For the text-containing cell, return its midpoint in (x, y) coordinate format. 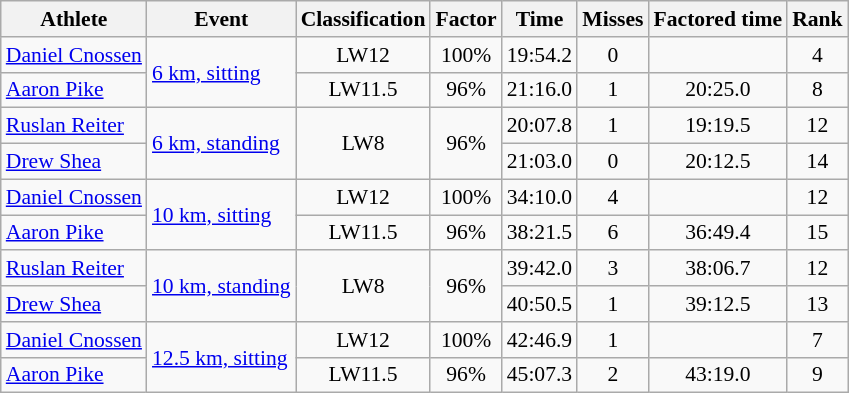
6 km, sitting (222, 72)
6 (612, 233)
2 (612, 375)
8 (818, 90)
39:42.0 (540, 269)
21:03.0 (540, 162)
14 (818, 162)
Time (540, 19)
45:07.3 (540, 375)
40:50.5 (540, 304)
39:12.5 (718, 304)
38:06.7 (718, 269)
21:16.0 (540, 90)
43:19.0 (718, 375)
Misses (612, 19)
20:07.8 (540, 126)
36:49.4 (718, 233)
7 (818, 340)
12.5 km, sitting (222, 358)
Factored time (718, 19)
19:19.5 (718, 126)
19:54.2 (540, 55)
9 (818, 375)
6 km, standing (222, 144)
10 km, sitting (222, 214)
20:12.5 (718, 162)
Athlete (74, 19)
42:46.9 (540, 340)
13 (818, 304)
34:10.0 (540, 197)
Rank (818, 19)
20:25.0 (718, 90)
3 (612, 269)
10 km, standing (222, 286)
Factor (466, 19)
Event (222, 19)
15 (818, 233)
Classification (364, 19)
38:21.5 (540, 233)
